Extract the (X, Y) coordinate from the center of the cell holding the provided text.  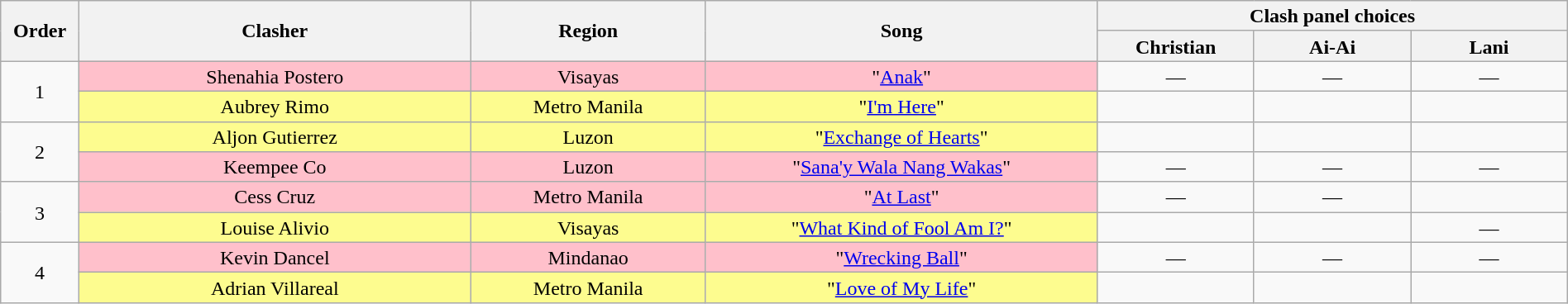
Shenahia Postero (275, 76)
Kevin Dancel (275, 258)
2 (40, 152)
Clasher (275, 31)
Lani (1489, 46)
Keempee Co (275, 167)
Ai-Ai (1331, 46)
Adrian Villareal (275, 287)
"Anak" (901, 76)
Christian (1176, 46)
3 (40, 211)
Aljon Gutierrez (275, 137)
4 (40, 273)
Louise Alivio (275, 228)
"Love of My Life" (901, 287)
Region (588, 31)
"Sana'y Wala Nang Wakas" (901, 167)
Cess Cruz (275, 197)
"At Last" (901, 197)
Order (40, 31)
"What Kind of Fool Am I?" (901, 228)
"Exchange of Hearts" (901, 137)
Aubrey Rimo (275, 106)
Mindanao (588, 258)
1 (40, 91)
"I'm Here" (901, 106)
Clash panel choices (1332, 17)
"Wrecking Ball" (901, 258)
Song (901, 31)
